Determine the (X, Y) coordinate at the center of the cell enclosing the given text.  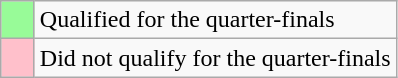
Did not qualify for the quarter-finals (215, 58)
Qualified for the quarter-finals (215, 20)
